Return the (x, y) coordinate for the center point of the cell that contains the specified text.  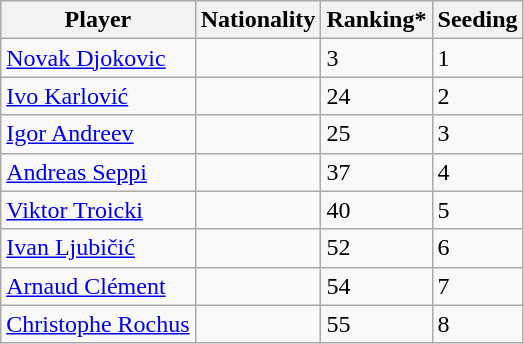
Igor Andreev (98, 134)
Ivo Karlović (98, 96)
6 (478, 248)
Arnaud Clément (98, 286)
Seeding (478, 20)
1 (478, 58)
Player (98, 20)
2 (478, 96)
7 (478, 286)
8 (478, 324)
37 (376, 172)
Viktor Troicki (98, 210)
Christophe Rochus (98, 324)
Nationality (258, 20)
54 (376, 286)
Ivan Ljubičić (98, 248)
24 (376, 96)
4 (478, 172)
5 (478, 210)
40 (376, 210)
Andreas Seppi (98, 172)
55 (376, 324)
52 (376, 248)
Ranking* (376, 20)
Novak Djokovic (98, 58)
25 (376, 134)
